Scan for the cell matching the given text and deliver its [x, y] coordinate at center. 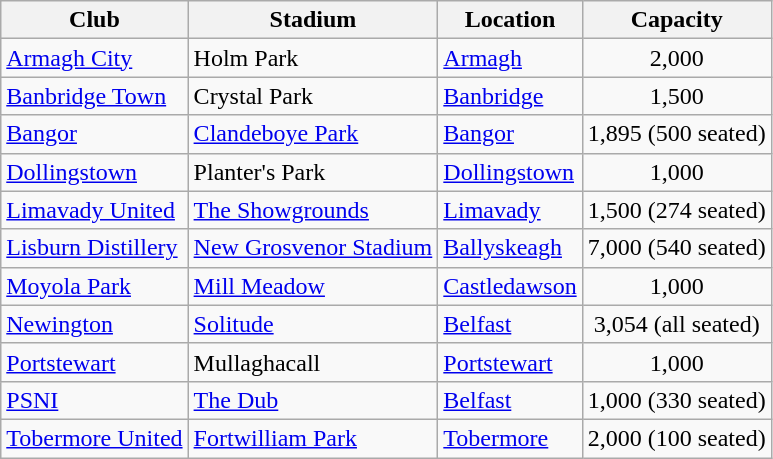
Holm Park [313, 58]
Location [510, 20]
The Showgrounds [313, 210]
Fortwilliam Park [313, 438]
Crystal Park [313, 96]
Moyola Park [94, 286]
Armagh [510, 58]
Limavady [510, 210]
The Dub [313, 400]
Capacity [676, 20]
Solitude [313, 324]
Castledawson [510, 286]
Newington [94, 324]
Banbridge Town [94, 96]
7,000 (540 seated) [676, 248]
3,054 (all seated) [676, 324]
Planter's Park [313, 172]
Tobermore [510, 438]
1,500 [676, 96]
2,000 [676, 58]
Armagh City [94, 58]
1,895 (500 seated) [676, 134]
Lisburn Distillery [94, 248]
1,000 (330 seated) [676, 400]
Clandeboye Park [313, 134]
Banbridge [510, 96]
Stadium [313, 20]
Mill Meadow [313, 286]
New Grosvenor Stadium [313, 248]
Mullaghacall [313, 362]
PSNI [94, 400]
1,500 (274 seated) [676, 210]
Tobermore United [94, 438]
Club [94, 20]
Limavady United [94, 210]
Ballyskeagh [510, 248]
2,000 (100 seated) [676, 438]
